Locate the cell with the specified text and output its (x, y) center coordinate. 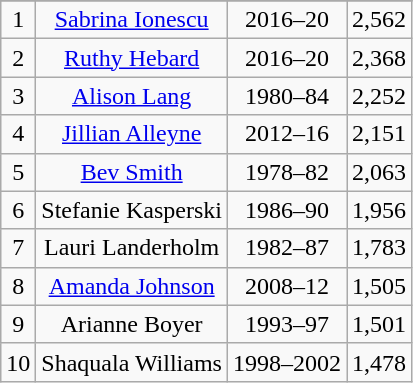
1986–90 (286, 210)
9 (18, 324)
1,478 (380, 362)
Amanda Johnson (132, 286)
2012–16 (286, 134)
Stefanie Kasperski (132, 210)
2,562 (380, 20)
1998–2002 (286, 362)
1,956 (380, 210)
2008–12 (286, 286)
2 (18, 58)
Lauri Landerholm (132, 248)
2,368 (380, 58)
10 (18, 362)
Arianne Boyer (132, 324)
7 (18, 248)
2,063 (380, 172)
Ruthy Hebard (132, 58)
3 (18, 96)
Jillian Alleyne (132, 134)
1978–82 (286, 172)
6 (18, 210)
2,151 (380, 134)
1982–87 (286, 248)
Sabrina Ionescu (132, 20)
Bev Smith (132, 172)
1,505 (380, 286)
Alison Lang (132, 96)
8 (18, 286)
1,501 (380, 324)
2,252 (380, 96)
4 (18, 134)
1993–97 (286, 324)
1,783 (380, 248)
1980–84 (286, 96)
5 (18, 172)
1 (18, 20)
Shaquala Williams (132, 362)
